Return the [X, Y] coordinate for the center point of the cell that contains the specified text.  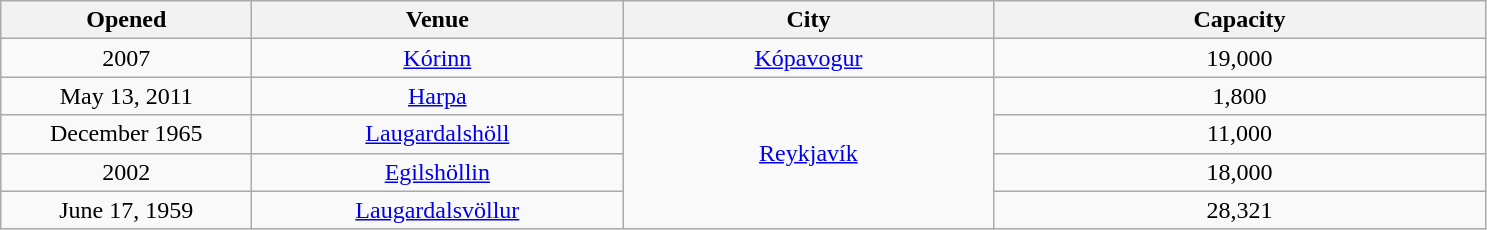
Capacity [1240, 20]
Kópavogur [808, 58]
2007 [126, 58]
December 1965 [126, 134]
11,000 [1240, 134]
Egilshöllin [438, 172]
Laugardalshöll [438, 134]
Venue [438, 20]
Opened [126, 20]
June 17, 1959 [126, 210]
1,800 [1240, 96]
Kórinn [438, 58]
Reykjavík [808, 153]
19,000 [1240, 58]
Laugardalsvöllur [438, 210]
Harpa [438, 96]
May 13, 2011 [126, 96]
18,000 [1240, 172]
City [808, 20]
2002 [126, 172]
28,321 [1240, 210]
